From the cell containing the given text, extract its center point as [X, Y] coordinate. 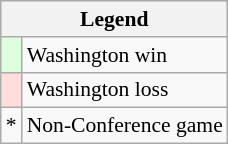
Legend [114, 19]
Washington loss [125, 90]
Washington win [125, 55]
Non-Conference game [125, 126]
* [12, 126]
